Extract the (X, Y) coordinate from the center of the cell holding the provided text.  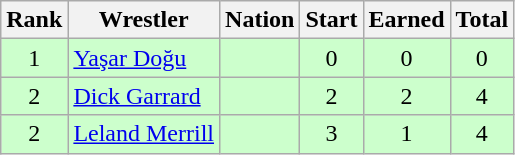
Total (482, 20)
3 (332, 134)
Wrestler (144, 20)
Nation (260, 20)
Leland Merrill (144, 134)
Dick Garrard (144, 96)
Rank (34, 20)
Start (332, 20)
Yaşar Doğu (144, 58)
Earned (406, 20)
